Return the (x, y) coordinate for the center point of the cell that contains the specified text.  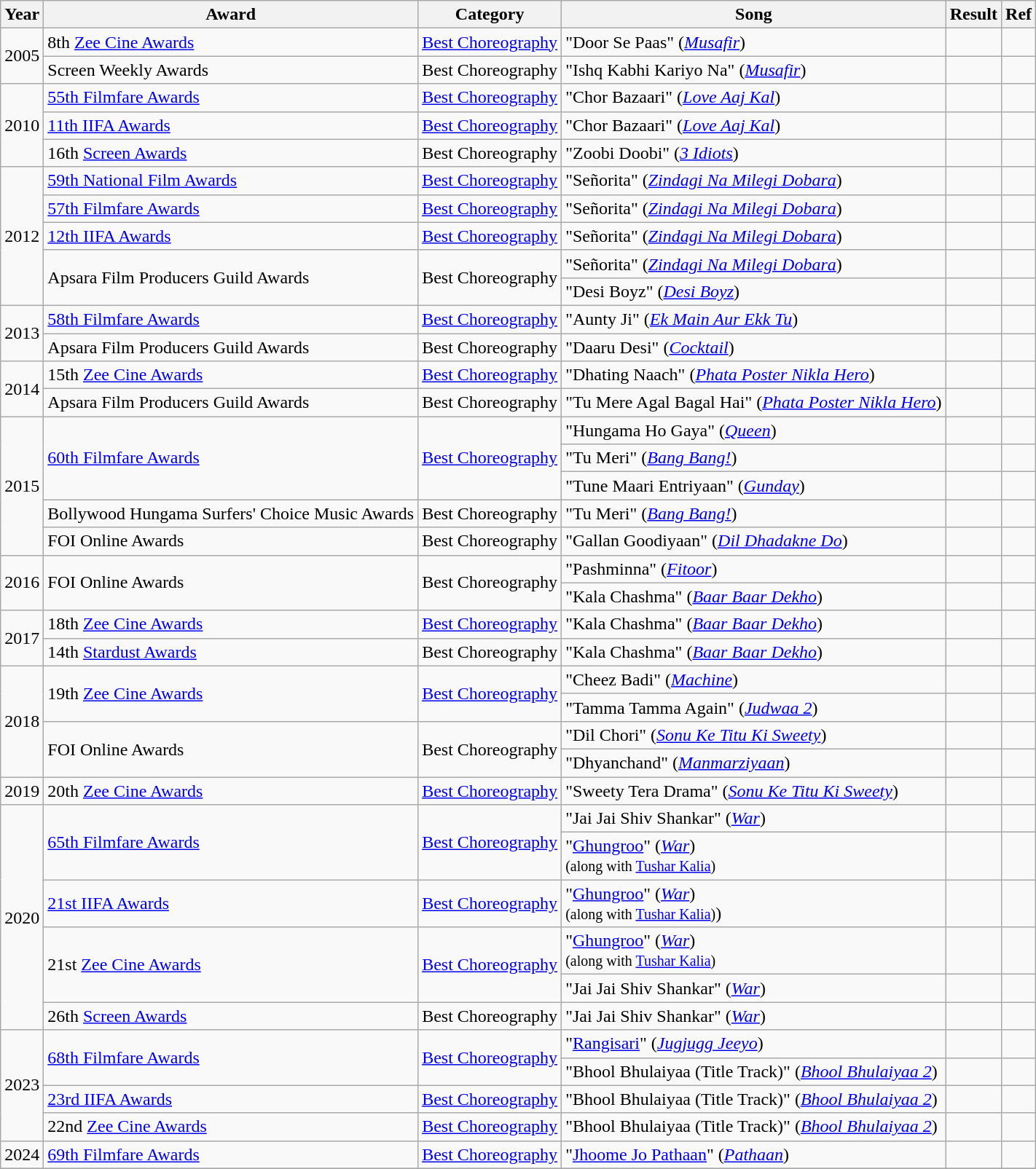
"Tune Maari Entriyaan" (Gunday) (753, 486)
22nd Zee Cine Awards (231, 1127)
59th National Film Awards (231, 181)
20th Zee Cine Awards (231, 790)
57th Filmfare Awards (231, 208)
Year (22, 15)
2010 (22, 125)
2013 (22, 333)
18th Zee Cine Awards (231, 624)
16th Screen Awards (231, 153)
"Gallan Goodiyaan" (Dil Dhadakne Do) (753, 541)
2016 (22, 583)
Award (231, 15)
"Dhating Naach" (Phata Poster Nikla Hero) (753, 375)
"Dhyanchand" (Manmarziyaan) (753, 763)
26th Screen Awards (231, 1016)
"Daaru Desi" (Cocktail) (753, 347)
"Cheez Badi" (Machine) (753, 680)
11th IIFA Awards (231, 125)
"Zoobi Doobi" (3 Idiots) (753, 153)
58th Filmfare Awards (231, 319)
"Rangisari" (Jugjugg Jeeyo) (753, 1044)
2015 (22, 486)
"Dil Chori" (Sonu Ke Titu Ki Sweety) (753, 735)
19th Zee Cine Awards (231, 693)
"Tamma Tamma Again" (Judwaa 2) (753, 707)
21st Zee Cine Awards (231, 964)
Song (753, 15)
23rd IIFA Awards (231, 1099)
2023 (22, 1085)
"Aunty Ji" (Ek Main Aur Ekk Tu) (753, 319)
15th Zee Cine Awards (231, 375)
60th Filmfare Awards (231, 458)
12th IIFA Awards (231, 236)
68th Filmfare Awards (231, 1058)
21st IIFA Awards (231, 903)
Category (490, 15)
55th Filmfare Awards (231, 98)
Screen Weekly Awards (231, 70)
"Hungama Ho Gaya" (Queen) (753, 430)
2019 (22, 790)
"Desi Boyz" (Desi Boyz) (753, 291)
8th Zee Cine Awards (231, 42)
"Sweety Tera Drama" (Sonu Ke Titu Ki Sweety) (753, 790)
65th Filmfare Awards (231, 842)
Ref (1019, 15)
"Ishq Kabhi Kariyo Na" (Musafir) (753, 70)
Bollywood Hungama Surfers' Choice Music Awards (231, 513)
"Jhoome Jo Pathaan" (Pathaan) (753, 1154)
2024 (22, 1154)
14th Stardust Awards (231, 652)
2017 (22, 638)
2012 (22, 236)
Result (973, 15)
69th Filmfare Awards (231, 1154)
"Tu Mere Agal Bagal Hai" (Phata Poster Nikla Hero) (753, 403)
"Pashminna" (Fitoor) (753, 569)
2005 (22, 56)
2014 (22, 389)
"Ghungroo" (War)(along with Tushar Kalia)) (753, 903)
2018 (22, 721)
2020 (22, 918)
"Door Se Paas" (Musafir) (753, 42)
